Pinpoint the cell where the given text exists, returning its (x, y) midpoint coordinate. 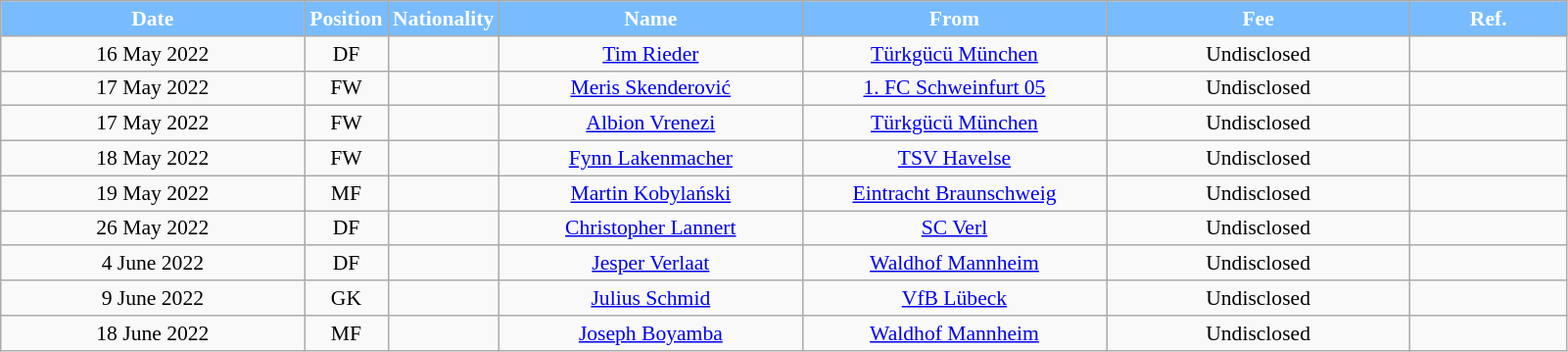
19 May 2022 (153, 193)
Joseph Boyamba (650, 333)
9 June 2022 (153, 298)
Tim Rieder (650, 54)
From (954, 19)
SC Verl (954, 228)
Fee (1259, 19)
1. FC Schweinfurt 05 (954, 88)
Albion Vrenezi (650, 124)
Jesper Verlaat (650, 264)
Date (153, 19)
Eintracht Braunschweig (954, 193)
VfB Lübeck (954, 298)
18 May 2022 (153, 159)
26 May 2022 (153, 228)
Ref. (1489, 19)
4 June 2022 (153, 264)
16 May 2022 (153, 54)
Fynn Lakenmacher (650, 159)
Position (347, 19)
Meris Skenderović (650, 88)
Martin Kobylański (650, 193)
TSV Havelse (954, 159)
GK (347, 298)
18 June 2022 (153, 333)
Christopher Lannert (650, 228)
Name (650, 19)
Nationality (443, 19)
Julius Schmid (650, 298)
